From the cell containing the given text, extract its center point as (x, y) coordinate. 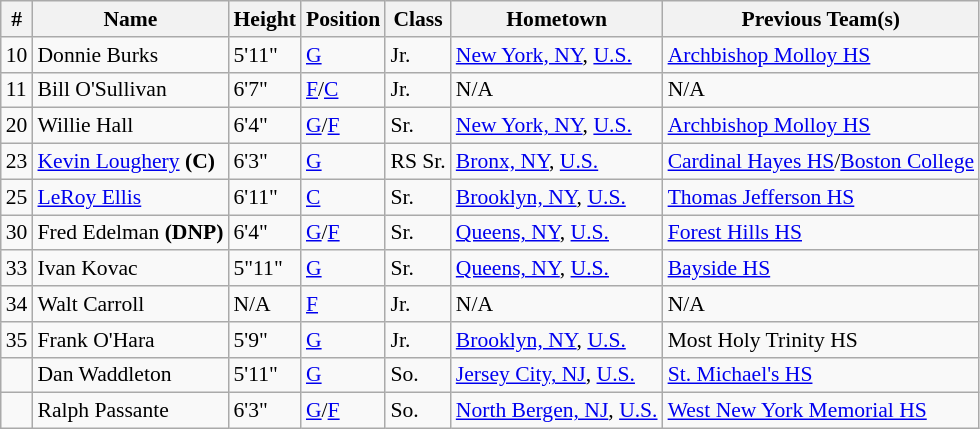
F/C (343, 90)
Cardinal Hayes HS/Boston College (821, 162)
10 (17, 55)
LeRoy Ellis (130, 197)
11 (17, 90)
6'11" (264, 197)
Ivan Kovac (130, 269)
Ralph Passante (130, 411)
Hometown (557, 19)
Willie Hall (130, 126)
Walt Carroll (130, 304)
Fred Edelman (DNP) (130, 233)
Height (264, 19)
Bayside HS (821, 269)
Thomas Jefferson HS (821, 197)
Bronx, NY, U.S. (557, 162)
34 (17, 304)
Donnie Burks (130, 55)
Position (343, 19)
Name (130, 19)
35 (17, 340)
Most Holy Trinity HS (821, 340)
20 (17, 126)
Bill O'Sullivan (130, 90)
# (17, 19)
F (343, 304)
North Bergen, NJ, U.S. (557, 411)
RS Sr. (418, 162)
Frank O'Hara (130, 340)
West New York Memorial HS (821, 411)
33 (17, 269)
Class (418, 19)
C (343, 197)
5"11" (264, 269)
Jersey City, NJ, U.S. (557, 375)
Forest Hills HS (821, 233)
St. Michael's HS (821, 375)
Previous Team(s) (821, 19)
6'7" (264, 90)
30 (17, 233)
25 (17, 197)
Dan Waddleton (130, 375)
23 (17, 162)
Kevin Loughery (C) (130, 162)
5'9" (264, 340)
